Scan for the cell matching the given text and deliver its (x, y) coordinate at center. 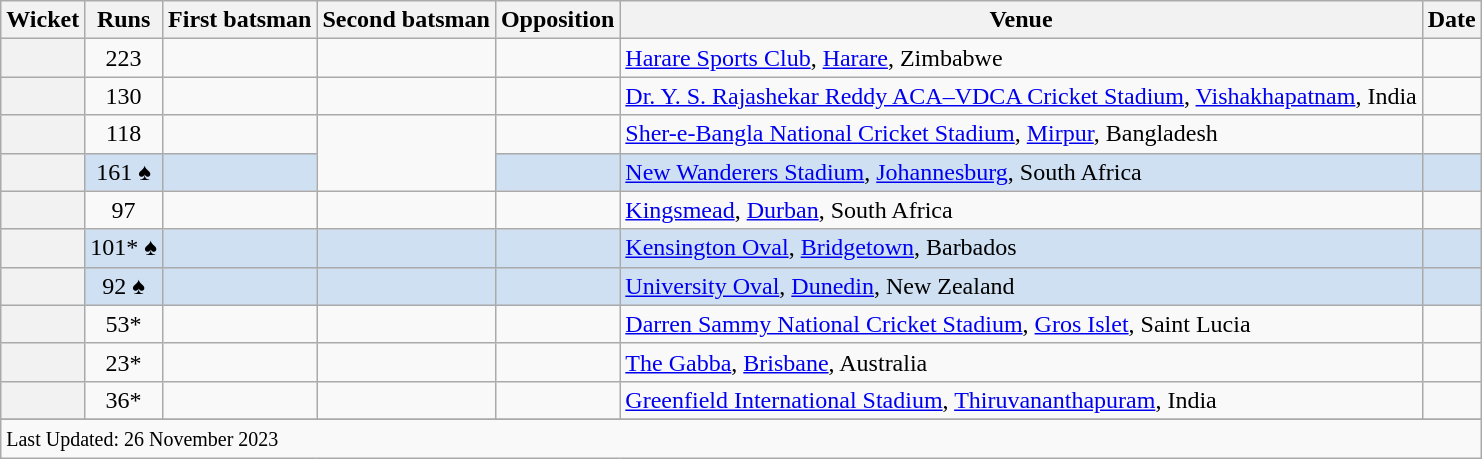
Date (1452, 20)
Dr. Y. S. Rajashekar Reddy ACA–VDCA Cricket Stadium, Vishakhapatnam, India (1021, 96)
101* ♠ (124, 248)
First batsman (240, 20)
Second batsman (406, 20)
University Oval, Dunedin, New Zealand (1021, 286)
New Wanderers Stadium, Johannesburg, South Africa (1021, 172)
The Gabba, Brisbane, Australia (1021, 362)
Venue (1021, 20)
161 ♠ (124, 172)
Harare Sports Club, Harare, Zimbabwe (1021, 58)
97 (124, 210)
Kensington Oval, Bridgetown, Barbados (1021, 248)
Kingsmead, Durban, South Africa (1021, 210)
Sher-e-Bangla National Cricket Stadium, Mirpur, Bangladesh (1021, 134)
53* (124, 324)
Greenfield International Stadium, Thiruvananthapuram, India (1021, 400)
Wicket (43, 20)
Opposition (557, 20)
130 (124, 96)
23* (124, 362)
118 (124, 134)
Runs (124, 20)
36* (124, 400)
92 ♠ (124, 286)
Darren Sammy National Cricket Stadium, Gros Islet, Saint Lucia (1021, 324)
223 (124, 58)
Last Updated: 26 November 2023 (742, 438)
